Scan for the cell matching the given text and deliver its (x, y) coordinate at center. 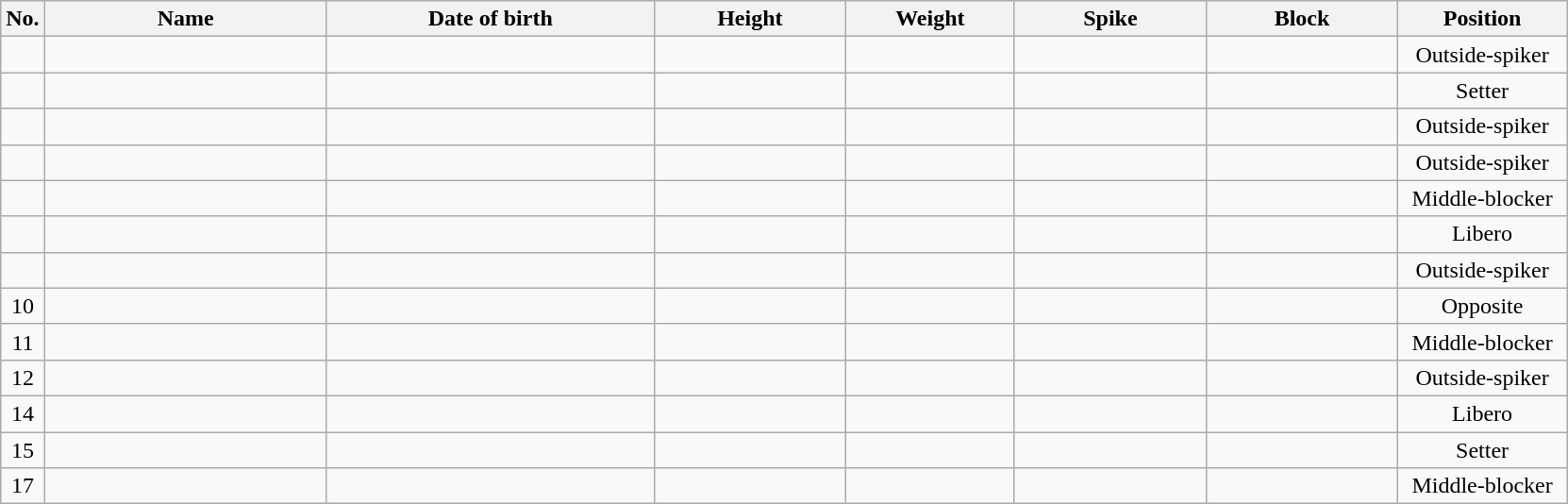
11 (23, 342)
Name (185, 19)
14 (23, 413)
Position (1483, 19)
15 (23, 450)
No. (23, 19)
17 (23, 486)
Spike (1109, 19)
Date of birth (491, 19)
Block (1302, 19)
12 (23, 378)
Weight (930, 19)
10 (23, 306)
Height (749, 19)
Opposite (1483, 306)
